Scan for the cell matching the given text and deliver its (X, Y) coordinate at center. 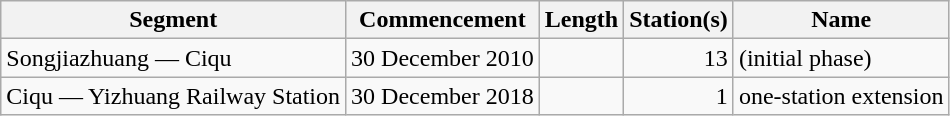
(initial phase) (841, 58)
30 December 2010 (443, 58)
13 (679, 58)
Station(s) (679, 20)
Length (581, 20)
Commencement (443, 20)
Ciqu — Yizhuang Railway Station (174, 96)
30 December 2018 (443, 96)
Segment (174, 20)
Songjiazhuang — Ciqu (174, 58)
Name (841, 20)
one-station extension (841, 96)
1 (679, 96)
